Search for the cell housing the specified text and yield its (X, Y) center coordinate. 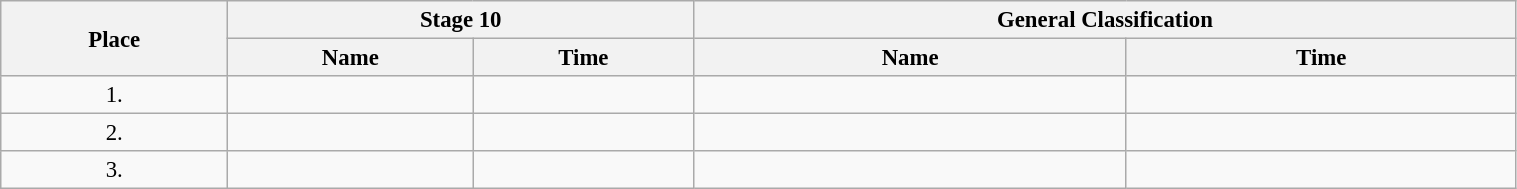
3. (114, 170)
Place (114, 38)
2. (114, 133)
Stage 10 (461, 20)
General Classification (1105, 20)
1. (114, 95)
